Identify which cell holds the provided text, then report its [X, Y] central coordinate. 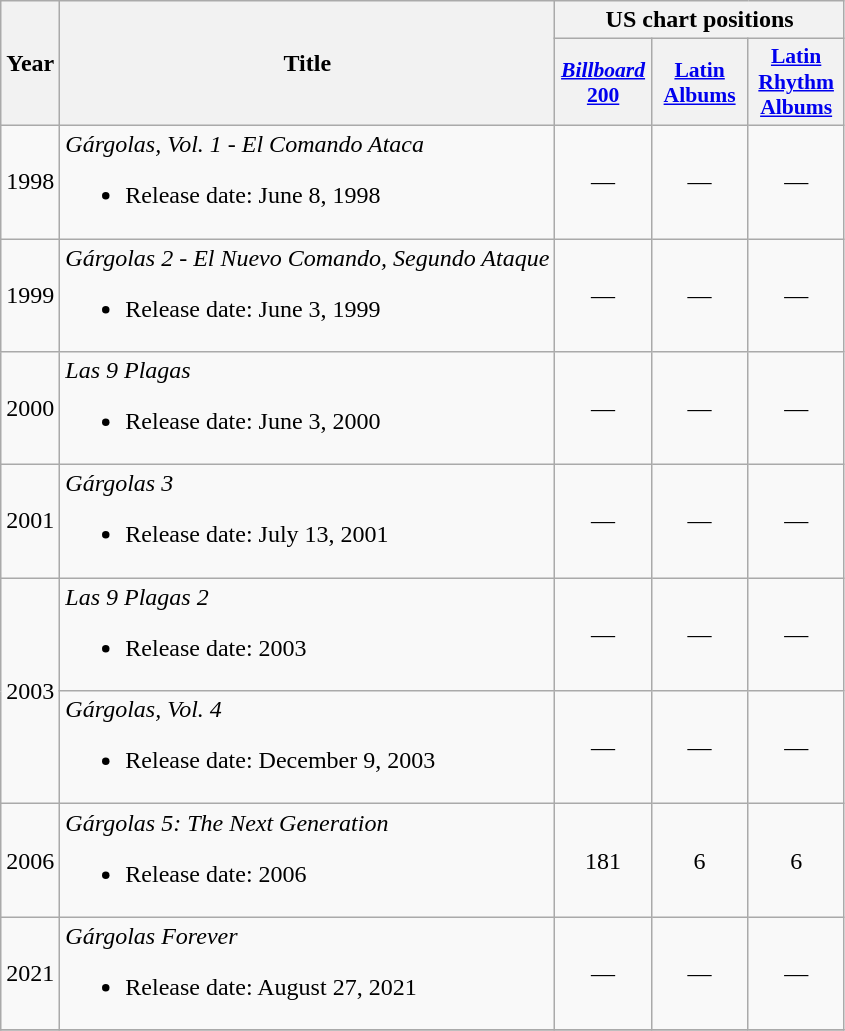
Gárgolas 5: The Next GenerationRelease date: 2006 [308, 860]
Latin Rhythm Albums [796, 82]
2001 [30, 522]
2000 [30, 408]
Las 9 PlagasRelease date: June 3, 2000 [308, 408]
Gárgolas 3Release date: July 13, 2001 [308, 522]
Gárgolas 2 - El Nuevo Comando, Segundo AtaqueRelease date: June 3, 1999 [308, 294]
Las 9 Plagas 2Release date: 2003 [308, 634]
1998 [30, 182]
Gárgolas, Vol. 1 - El Comando AtacaRelease date: June 8, 1998 [308, 182]
Billboard 200 [604, 82]
2006 [30, 860]
2003 [30, 691]
2021 [30, 974]
Gárgolas ForeverRelease date: August 27, 2021 [308, 974]
1999 [30, 294]
Year [30, 64]
Title [308, 64]
Latin Albums [700, 82]
US chart positions [700, 20]
181 [604, 860]
Gárgolas, Vol. 4Release date: December 9, 2003 [308, 748]
